Scan for the cell matching the given text and deliver its [x, y] coordinate at center. 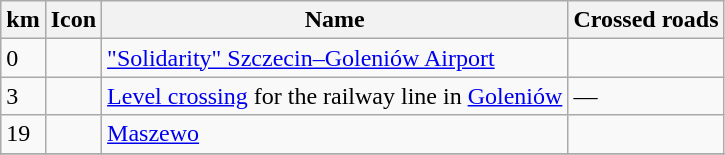
Name [335, 20]
— [646, 96]
km [23, 20]
Crossed roads [646, 20]
Level crossing for the railway line in Goleniów [335, 96]
Maszewo [335, 134]
3 [23, 96]
Icon [73, 20]
0 [23, 58]
"Solidarity" Szczecin–Goleniów Airport [335, 58]
19 [23, 134]
